Determine the [x, y] coordinate at the center of the cell enclosing the given text.  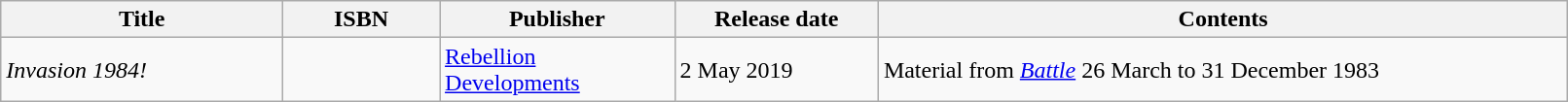
Release date [777, 19]
Material from Battle 26 March to 31 December 1983 [1222, 70]
ISBN [362, 19]
Rebellion Developments [558, 70]
2 May 2019 [777, 70]
Contents [1222, 19]
Invasion 1984! [142, 70]
Title [142, 19]
Publisher [558, 19]
